From the cell containing the given text, extract its center point as (x, y) coordinate. 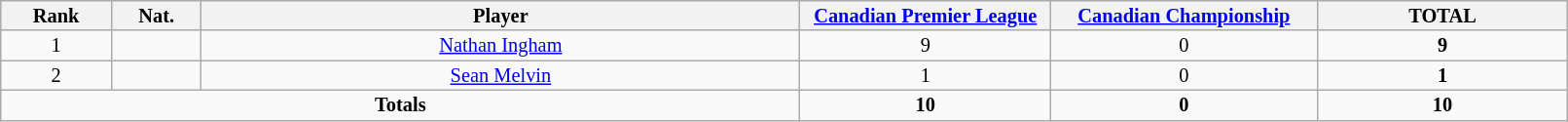
Player (500, 16)
2 (56, 76)
Rank (56, 16)
Canadian Championship (1185, 16)
Nat. (156, 16)
Totals (401, 105)
Canadian Premier League (926, 16)
Nathan Ingham (500, 45)
TOTAL (1442, 16)
Sean Melvin (500, 76)
